Capture the cell that displays the provided text and extract its [X, Y] central coordinate. 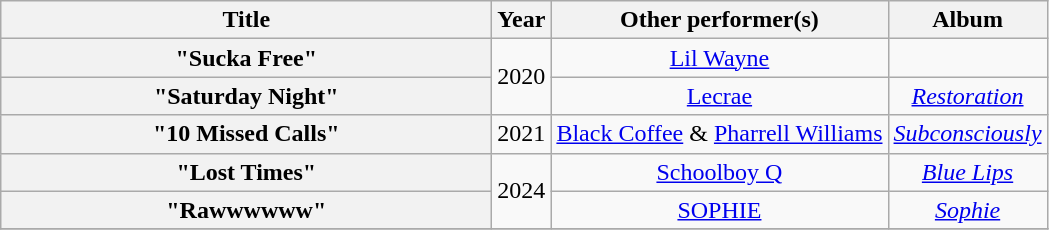
Subconsciously [968, 134]
Restoration [968, 96]
Album [968, 20]
"10 Missed Calls" [246, 134]
Lil Wayne [720, 58]
2024 [522, 191]
Title [246, 20]
"Lost Times" [246, 172]
Black Coffee & Pharrell Williams [720, 134]
Schoolboy Q [720, 172]
"Sucka Free" [246, 58]
2021 [522, 134]
SOPHIE [720, 210]
"Rawwwwww" [246, 210]
Blue Lips [968, 172]
Sophie [968, 210]
2020 [522, 77]
Year [522, 20]
Lecrae [720, 96]
"Saturday Night" [246, 96]
Other performer(s) [720, 20]
